Return (x, y) of the center of cell containing provided text 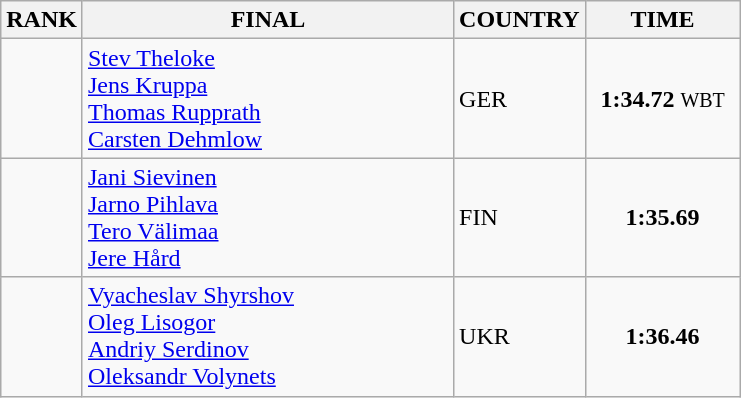
1:36.46 (662, 336)
1:34.72 WBT (662, 98)
GER (520, 98)
Stev ThelokeJens KruppaThomas RupprathCarsten Dehmlow (268, 98)
TIME (662, 20)
UKR (520, 336)
FINAL (268, 20)
1:35.69 (662, 218)
RANK (42, 20)
Jani SievinenJarno PihlavaTero VälimaaJere Hård (268, 218)
FIN (520, 218)
Vyacheslav ShyrshovOleg LisogorAndriy SerdinovOleksandr Volynets (268, 336)
COUNTRY (520, 20)
